Scan for the cell matching the given text and deliver its (X, Y) coordinate at center. 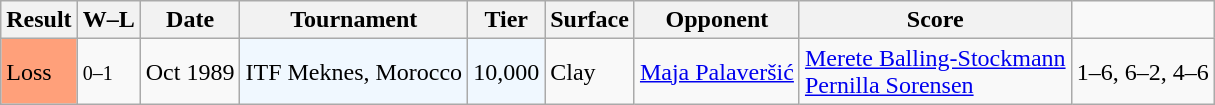
Score (935, 20)
Date (190, 20)
0–1 (108, 72)
Loss (39, 72)
Oct 1989 (190, 72)
10,000 (506, 72)
Merete Balling-Stockmann Pernilla Sorensen (935, 72)
Tournament (354, 20)
ITF Meknes, Morocco (354, 72)
Clay (590, 72)
Result (39, 20)
W–L (108, 20)
Opponent (716, 20)
Maja Palaveršić (716, 72)
Tier (506, 20)
Surface (590, 20)
1–6, 6–2, 4–6 (1142, 72)
